Locate the cell with the specified text and output its (X, Y) center coordinate. 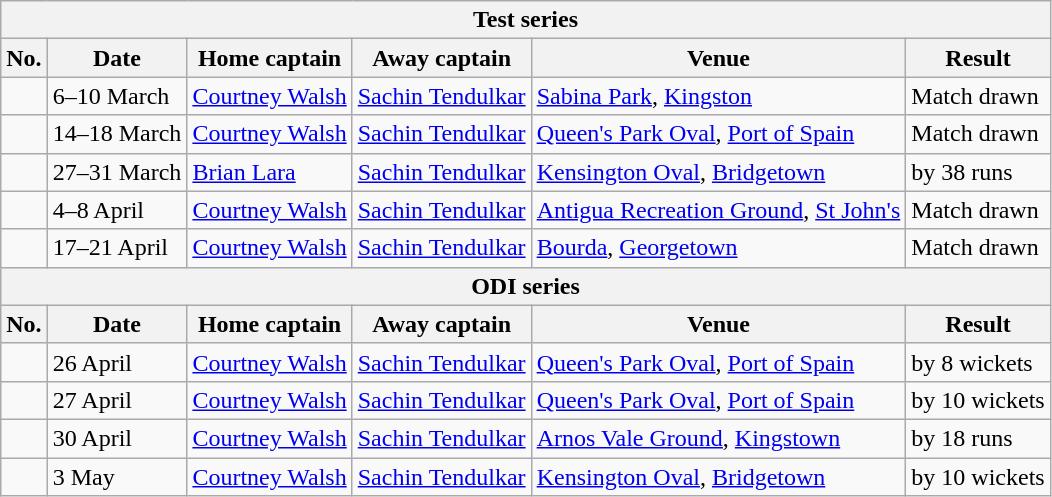
Arnos Vale Ground, Kingstown (718, 438)
17–21 April (117, 248)
14–18 March (117, 134)
27–31 March (117, 172)
3 May (117, 477)
ODI series (526, 286)
by 18 runs (978, 438)
27 April (117, 400)
4–8 April (117, 210)
Test series (526, 20)
Antigua Recreation Ground, St John's (718, 210)
Brian Lara (270, 172)
Sabina Park, Kingston (718, 96)
6–10 March (117, 96)
26 April (117, 362)
by 38 runs (978, 172)
Bourda, Georgetown (718, 248)
by 8 wickets (978, 362)
30 April (117, 438)
